For the text-containing cell, return its midpoint in (x, y) coordinate format. 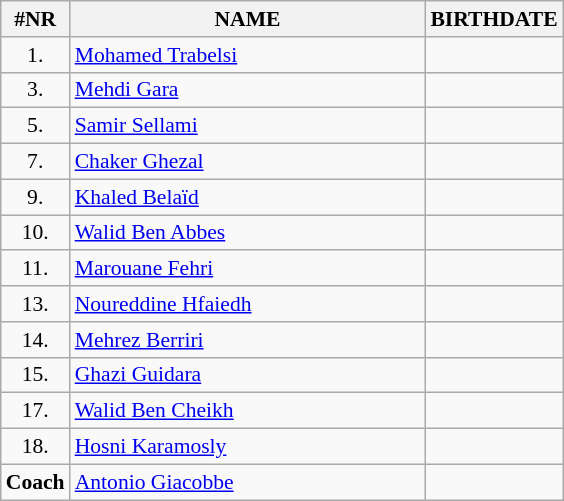
Mohamed Trabelsi (248, 55)
7. (36, 162)
Mehrez Berriri (248, 340)
5. (36, 126)
15. (36, 375)
10. (36, 233)
Mehdi Gara (248, 90)
Hosni Karamosly (248, 447)
1. (36, 55)
Samir Sellami (248, 126)
BIRTHDATE (494, 19)
Antonio Giacobbe (248, 482)
Khaled Belaïd (248, 197)
Marouane Fehri (248, 269)
#NR (36, 19)
9. (36, 197)
13. (36, 304)
NAME (248, 19)
Noureddine Hfaiedh (248, 304)
Coach (36, 482)
Ghazi Guidara (248, 375)
3. (36, 90)
Walid Ben Abbes (248, 233)
Chaker Ghezal (248, 162)
18. (36, 447)
17. (36, 411)
Walid Ben Cheikh (248, 411)
14. (36, 340)
11. (36, 269)
